Capture the cell that displays the provided text and extract its (x, y) central coordinate. 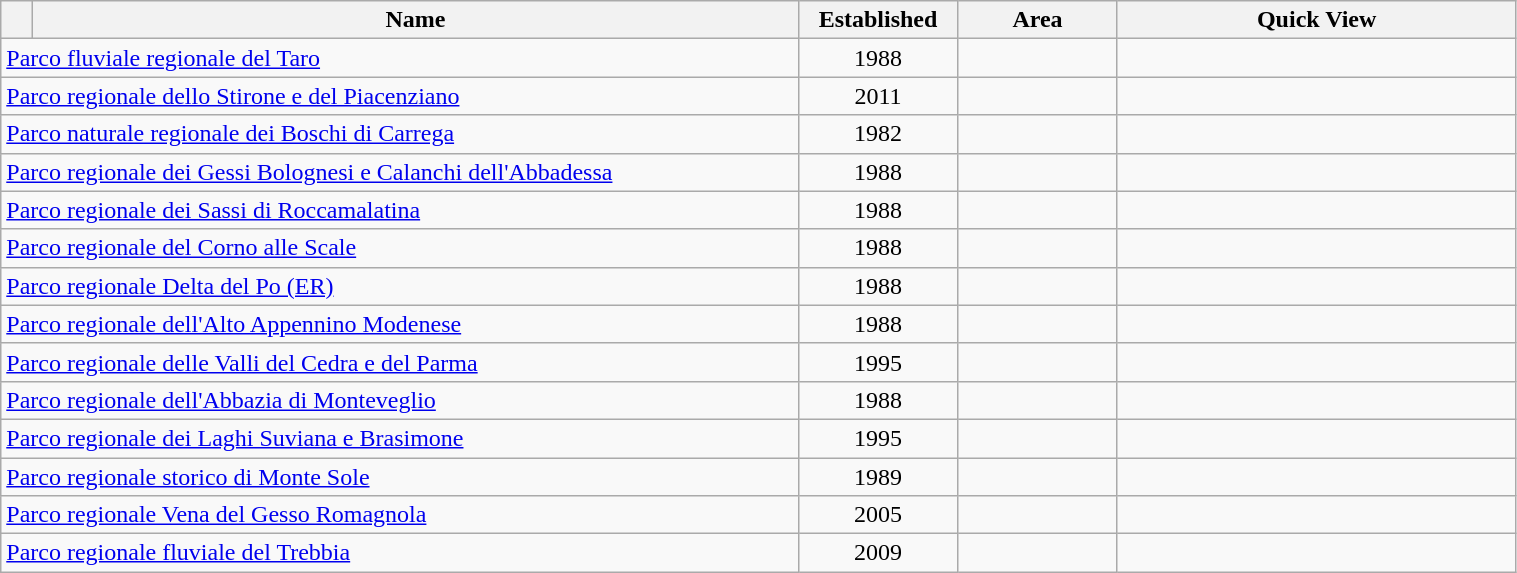
Area (1038, 20)
Parco regionale Vena del Gesso Romagnola (400, 515)
1989 (878, 477)
2009 (878, 553)
Quick View (1316, 20)
2011 (878, 96)
Name (416, 20)
Parco regionale dell'Alto Appennino Modenese (400, 324)
Parco regionale dello Stirone e del Piacenziano (400, 96)
Parco regionale dell'Abbazia di Monteveglio (400, 400)
Parco regionale storico di Monte Sole (400, 477)
Parco regionale del Corno alle Scale (400, 248)
Parco regionale fluviale del Trebbia (400, 553)
Established (878, 20)
Parco regionale dei Gessi Bolognesi e Calanchi dell'Abbadessa (400, 172)
Parco regionale dei Laghi Suviana e Brasimone (400, 438)
Parco naturale regionale dei Boschi di Carrega (400, 134)
1982 (878, 134)
Parco regionale delle Valli del Cedra e del Parma (400, 362)
2005 (878, 515)
Parco regionale Delta del Po (ER) (400, 286)
Parco fluviale regionale del Taro (400, 58)
Parco regionale dei Sassi di Roccamalatina (400, 210)
